Scan for the cell matching the given text and deliver its [X, Y] coordinate at center. 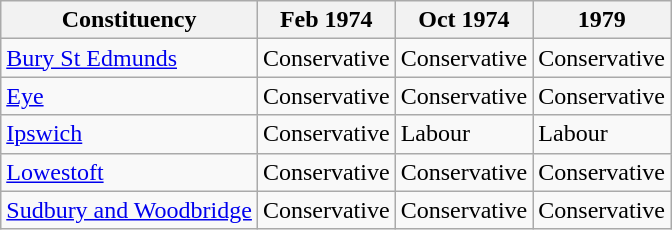
Oct 1974 [464, 20]
Eye [130, 96]
Feb 1974 [326, 20]
1979 [602, 20]
Lowestoft [130, 172]
Ipswich [130, 134]
Constituency [130, 20]
Bury St Edmunds [130, 58]
Sudbury and Woodbridge [130, 210]
